Locate the cell with the specified text and output its [x, y] center coordinate. 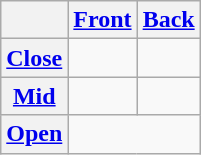
Open [34, 134]
Front [102, 20]
Back [168, 20]
Mid [34, 96]
Close [34, 58]
